Identify which cell holds the provided text, then report its [x, y] central coordinate. 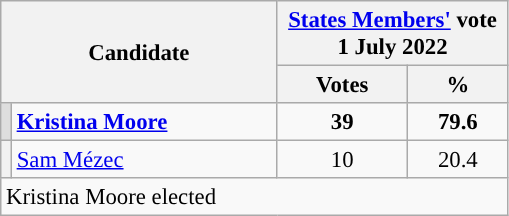
20.4 [458, 160]
States Members' vote1 July 2022 [392, 34]
% [458, 85]
79.6 [458, 122]
Kristina Moore elected [254, 197]
10 [342, 160]
Candidate [139, 52]
Votes [342, 85]
39 [342, 122]
Sam Mézec [144, 160]
Kristina Moore [144, 122]
